Return the [X, Y] coordinate for the center point of the cell that contains the specified text.  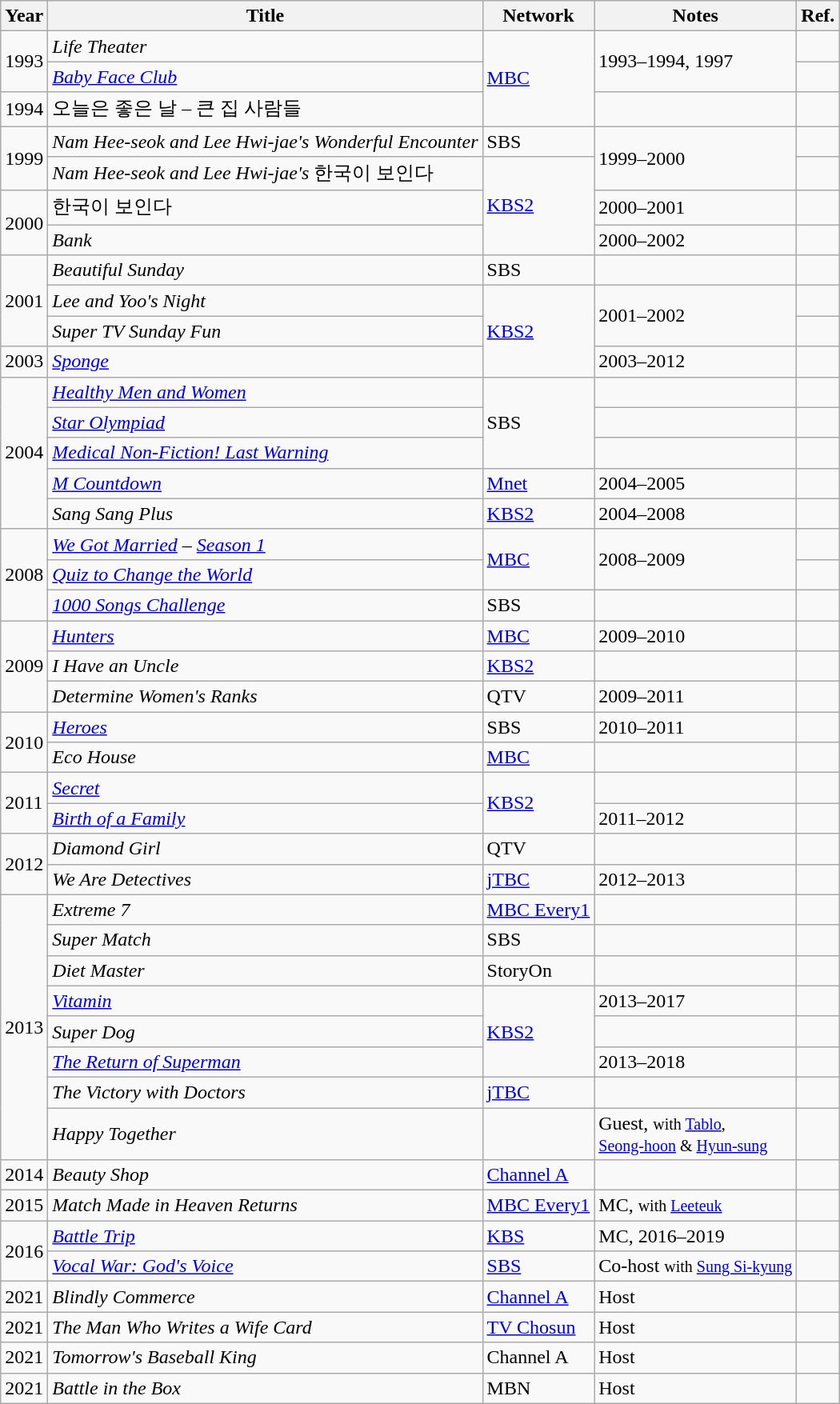
2012 [24, 864]
2010–2011 [696, 727]
Lee and Yoo's Night [266, 301]
2014 [24, 1175]
Network [538, 16]
Tomorrow's Baseball King [266, 1358]
한국이 보인다 [266, 208]
Battle in the Box [266, 1388]
2004–2008 [696, 514]
Guest, with Tablo, Seong-hoon & Hyun-sung [696, 1133]
Birth of a Family [266, 818]
1993–1994, 1997 [696, 62]
Diamond Girl [266, 849]
Sang Sang Plus [266, 514]
Diet Master [266, 970]
Super Dog [266, 1031]
MC, 2016–2019 [696, 1236]
Nam Hee-seok and Lee Hwi-jae's Wonderful Encounter [266, 142]
Baby Face Club [266, 77]
2015 [24, 1206]
Happy Together [266, 1133]
KBS [538, 1236]
The Man Who Writes a Wife Card [266, 1327]
Beautiful Sunday [266, 270]
Beauty Shop [266, 1175]
2000 [24, 222]
We Are Detectives [266, 879]
Sponge [266, 362]
2009 [24, 666]
2004 [24, 453]
오늘은 좋은 날 – 큰 집 사람들 [266, 109]
Super Match [266, 940]
Hunters [266, 636]
Co-host with Sung Si-kyung [696, 1266]
2010 [24, 742]
Match Made in Heaven Returns [266, 1206]
Notes [696, 16]
Year [24, 16]
Eco House [266, 758]
Medical Non-Fiction! Last Warning [266, 453]
Nam Hee-seok and Lee Hwi-jae's 한국이 보인다 [266, 174]
Quiz to Change the World [266, 574]
2016 [24, 1251]
2009–2010 [696, 636]
Ref. [818, 16]
2008–2009 [696, 559]
Secret [266, 788]
Title [266, 16]
Battle Trip [266, 1236]
Extreme 7 [266, 910]
Mnet [538, 483]
StoryOn [538, 970]
Blindly Commerce [266, 1297]
Vocal War: God's Voice [266, 1266]
2011 [24, 803]
MC, with Leeteuk [696, 1206]
1999–2000 [696, 158]
Heroes [266, 727]
The Return of Superman [266, 1062]
2000–2002 [696, 240]
1994 [24, 109]
TV Chosun [538, 1327]
1993 [24, 62]
MBN [538, 1388]
The Victory with Doctors [266, 1092]
2003–2012 [696, 362]
Star Olympiad [266, 422]
2013 [24, 1027]
2003 [24, 362]
Life Theater [266, 46]
Healthy Men and Women [266, 392]
2001–2002 [696, 316]
Super TV Sunday Fun [266, 331]
2009–2011 [696, 697]
I Have an Uncle [266, 666]
2008 [24, 574]
2004–2005 [696, 483]
Bank [266, 240]
2013–2018 [696, 1062]
2011–2012 [696, 818]
1999 [24, 158]
2013–2017 [696, 1001]
1000 Songs Challenge [266, 605]
Determine Women's Ranks [266, 697]
2001 [24, 301]
Vitamin [266, 1001]
We Got Married – Season 1 [266, 544]
2012–2013 [696, 879]
2000–2001 [696, 208]
M Countdown [266, 483]
